Return (X, Y) of the center of cell containing provided text 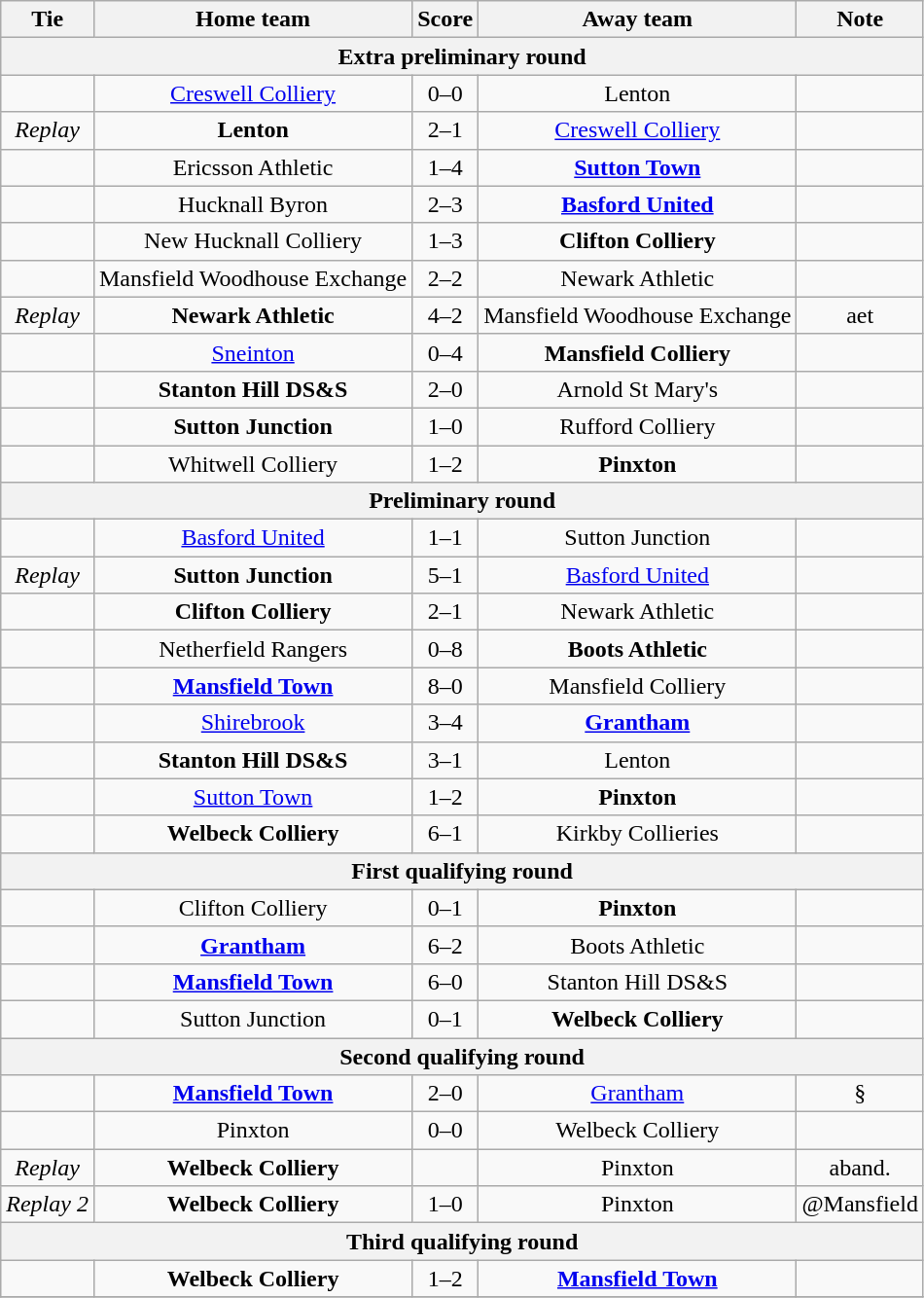
6–2 (445, 945)
6–1 (445, 834)
First qualifying round (463, 871)
Preliminary round (463, 501)
6–0 (445, 982)
2–2 (445, 278)
Hucknall Byron (253, 204)
5–1 (445, 575)
Score (445, 19)
aband. (860, 1168)
New Hucknall Colliery (253, 241)
§ (860, 1094)
Tie (48, 19)
1–4 (445, 167)
Extra preliminary round (463, 56)
4–2 (445, 315)
Note (860, 19)
Shirebrook (253, 723)
Ericsson Athletic (253, 167)
Home team (253, 19)
2–3 (445, 204)
@Mansfield (860, 1205)
8–0 (445, 686)
Second qualifying round (463, 1056)
Arnold St Mary's (638, 389)
0–4 (445, 352)
Sneinton (253, 352)
0–8 (445, 649)
Rufford Colliery (638, 426)
1–1 (445, 538)
3–1 (445, 760)
Replay 2 (48, 1205)
Third qualifying round (463, 1242)
3–4 (445, 723)
aet (860, 315)
Netherfield Rangers (253, 649)
Whitwell Colliery (253, 464)
Kirkby Collieries (638, 834)
Away team (638, 19)
1–3 (445, 241)
